Find where the given text appears and provide that cell's center as (x, y) coordinate. 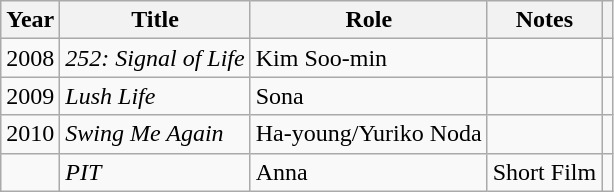
Anna (368, 172)
2009 (30, 96)
Swing Me Again (155, 134)
Kim Soo-min (368, 58)
Role (368, 20)
Title (155, 20)
2010 (30, 134)
252: Signal of Life (155, 58)
Notes (544, 20)
Year (30, 20)
Sona (368, 96)
2008 (30, 58)
PIT (155, 172)
Short Film (544, 172)
Ha-young/Yuriko Noda (368, 134)
Lush Life (155, 96)
